Detect which cell encompasses the target text, then output its (X, Y) center coordinate. 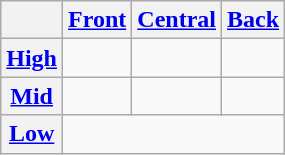
High (32, 58)
Central (177, 20)
Mid (32, 96)
Low (32, 134)
Front (98, 20)
Back (254, 20)
